Detect which cell encompasses the target text, then output its (x, y) center coordinate. 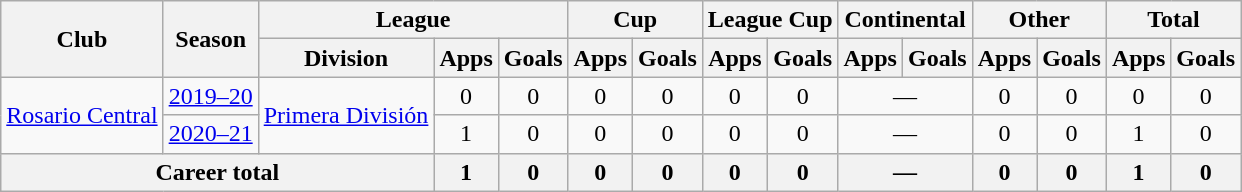
Total (1173, 20)
Season (210, 39)
League (413, 20)
League Cup (770, 20)
Division (346, 58)
2020–21 (210, 134)
Cup (635, 20)
Rosario Central (82, 115)
Primera División (346, 115)
Career total (218, 172)
2019–20 (210, 96)
Continental (905, 20)
Club (82, 39)
Other (1039, 20)
